Scan for the cell matching the given text and deliver its (x, y) coordinate at center. 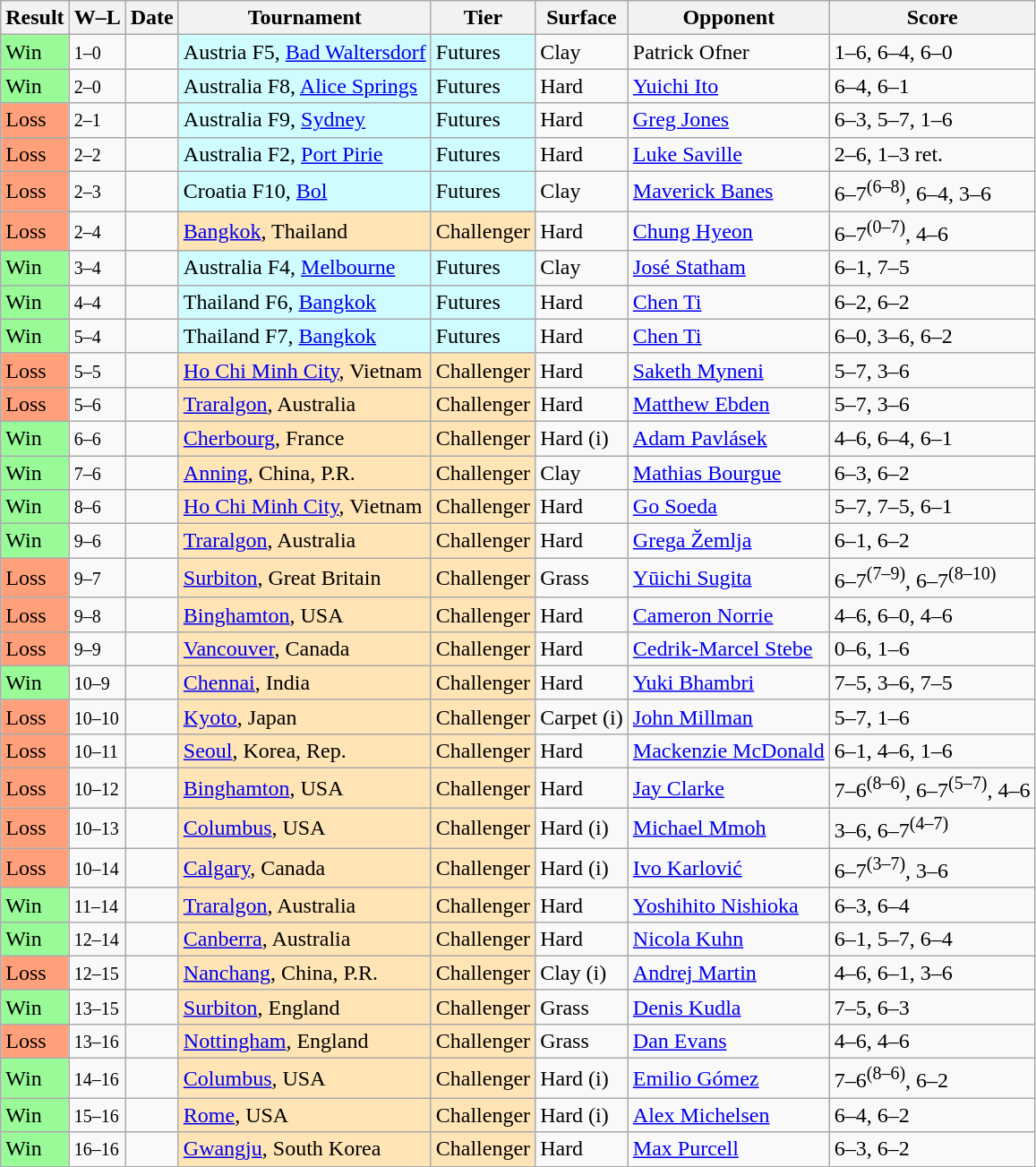
10–14 (97, 869)
Surface (582, 18)
6–1, 5–7, 6–4 (932, 939)
9–9 (97, 648)
6–0, 3–6, 6–2 (932, 336)
12–15 (97, 973)
7–5, 6–3 (932, 1007)
7–6 (97, 473)
Gwangju, South Korea (304, 1149)
6–3, 6–4 (932, 905)
9–6 (97, 541)
Andrej Martin (729, 973)
7–6(8–6), 6–2 (932, 1078)
W–L (97, 18)
Opponent (729, 18)
4–6, 4–6 (932, 1042)
Go Soeda (729, 507)
1–6, 6–4, 6–0 (932, 52)
Bangkok, Thailand (304, 231)
Yoshihito Nishioka (729, 905)
9–8 (97, 614)
6–7(0–7), 4–6 (932, 231)
Patrick Ofner (729, 52)
12–14 (97, 939)
6–1, 6–2 (932, 541)
5–5 (97, 370)
Thailand F6, Bangkok (304, 302)
Australia F8, Alice Springs (304, 86)
7–5, 3–6, 7–5 (932, 682)
Adam Pavlásek (729, 438)
Luke Saville (729, 154)
1–0 (97, 52)
Yuichi Ito (729, 86)
Chung Hyeon (729, 231)
Chennai, India (304, 682)
Ivo Karlović (729, 869)
6–3, 5–7, 1–6 (932, 120)
Alex Michelsen (729, 1115)
2–3 (97, 192)
6–1, 7–5 (932, 268)
Nicola Kuhn (729, 939)
Cherbourg, France (304, 438)
5–6 (97, 404)
José Statham (729, 268)
6–4, 6–2 (932, 1115)
Croatia F10, Bol (304, 192)
Australia F9, Sydney (304, 120)
4–4 (97, 302)
6–1, 4–6, 1–6 (932, 751)
Kyoto, Japan (304, 717)
Rome, USA (304, 1115)
Anning, China, P.R. (304, 473)
Maverick Banes (729, 192)
6–6 (97, 438)
Date (152, 18)
2–2 (97, 154)
John Millman (729, 717)
8–6 (97, 507)
Emilio Gómez (729, 1078)
2–4 (97, 231)
7–6(8–6), 6–7(5–7), 4–6 (932, 788)
10–12 (97, 788)
9–7 (97, 579)
2–0 (97, 86)
Result (35, 18)
6–7(3–7), 3–6 (932, 869)
10–11 (97, 751)
Denis Kudla (729, 1007)
16–16 (97, 1149)
Grega Žemlja (729, 541)
Cedrik-Marcel Stebe (729, 648)
Score (932, 18)
Austria F5, Bad Waltersdorf (304, 52)
Canberra, Australia (304, 939)
Surbiton, England (304, 1007)
Max Purcell (729, 1149)
Australia F2, Port Pirie (304, 154)
5–7, 1–6 (932, 717)
Jay Clarke (729, 788)
Australia F4, Melbourne (304, 268)
Seoul, Korea, Rep. (304, 751)
Saketh Myneni (729, 370)
Yūichi Sugita (729, 579)
4–6, 6–4, 6–1 (932, 438)
4–6, 6–0, 4–6 (932, 614)
Nanchang, China, P.R. (304, 973)
10–13 (97, 828)
Tier (483, 18)
2–6, 1–3 ret. (932, 154)
Dan Evans (729, 1042)
Thailand F7, Bangkok (304, 336)
Greg Jones (729, 120)
Michael Mmoh (729, 828)
Matthew Ebden (729, 404)
6–7(6–8), 6–4, 3–6 (932, 192)
6–4, 6–1 (932, 86)
13–16 (97, 1042)
5–7, 7–5, 6–1 (932, 507)
10–9 (97, 682)
10–10 (97, 717)
0–6, 1–6 (932, 648)
Cameron Norrie (729, 614)
6–7(7–9), 6–7(8–10) (932, 579)
15–16 (97, 1115)
Carpet (i) (582, 717)
5–4 (97, 336)
4–6, 6–1, 3–6 (932, 973)
3–6, 6–7(4–7) (932, 828)
Clay (i) (582, 973)
Mackenzie McDonald (729, 751)
Mathias Bourgue (729, 473)
Calgary, Canada (304, 869)
Vancouver, Canada (304, 648)
11–14 (97, 905)
Nottingham, England (304, 1042)
Yuki Bhambri (729, 682)
6–2, 6–2 (932, 302)
2–1 (97, 120)
Surbiton, Great Britain (304, 579)
Tournament (304, 18)
13–15 (97, 1007)
3–4 (97, 268)
14–16 (97, 1078)
